Locate the cell with the specified text and output its [x, y] center coordinate. 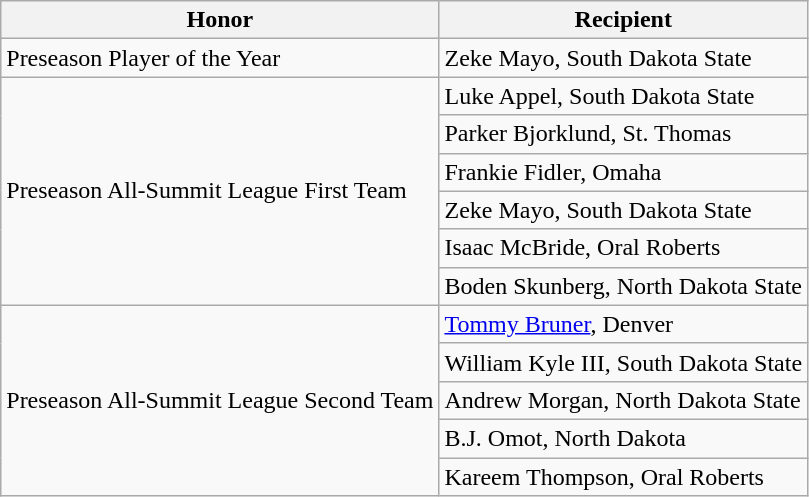
Preseason Player of the Year [220, 58]
B.J. Omot, North Dakota [624, 438]
Isaac McBride, Oral Roberts [624, 248]
Kareem Thompson, Oral Roberts [624, 477]
Frankie Fidler, Omaha [624, 172]
Honor [220, 20]
Tommy Bruner, Denver [624, 324]
Andrew Morgan, North Dakota State [624, 400]
Recipient [624, 20]
Preseason All-Summit League Second Team [220, 400]
William Kyle III, South Dakota State [624, 362]
Parker Bjorklund, St. Thomas [624, 134]
Luke Appel, South Dakota State [624, 96]
Boden Skunberg, North Dakota State [624, 286]
Preseason All-Summit League First Team [220, 191]
